Scan for the cell matching the given text and deliver its [x, y] coordinate at center. 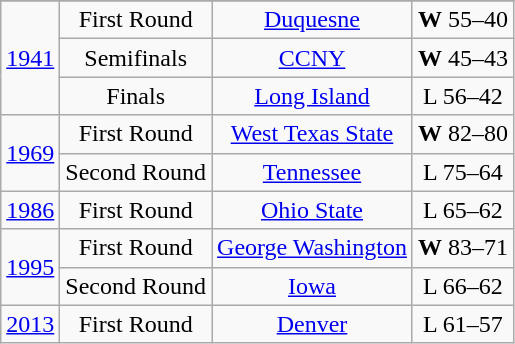
Duquesne [312, 20]
Tennessee [312, 172]
1986 [30, 210]
George Washington [312, 248]
L 61–57 [462, 324]
1995 [30, 267]
L 65–62 [462, 210]
W 82–80 [462, 134]
Iowa [312, 286]
CCNY [312, 58]
West Texas State [312, 134]
1969 [30, 153]
Ohio State [312, 210]
L 75–64 [462, 172]
W 45–43 [462, 58]
Denver [312, 324]
2013 [30, 324]
Semifinals [136, 58]
1941 [30, 58]
W 55–40 [462, 20]
Long Island [312, 96]
L 56–42 [462, 96]
L 66–62 [462, 286]
W 83–71 [462, 248]
Finals [136, 96]
